Output the [X, Y] coordinate of the center of the cell containing the given text.  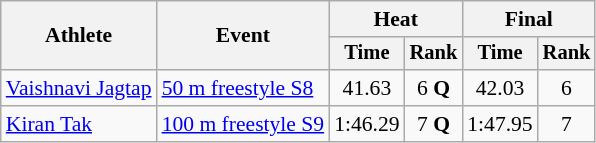
41.63 [366, 88]
Final [528, 19]
6 Q [434, 88]
42.03 [500, 88]
Vaishnavi Jagtap [79, 88]
100 m freestyle S9 [244, 124]
Kiran Tak [79, 124]
1:47.95 [500, 124]
Event [244, 36]
7 [567, 124]
Heat [396, 19]
7 Q [434, 124]
1:46.29 [366, 124]
6 [567, 88]
Athlete [79, 36]
50 m freestyle S8 [244, 88]
